Detect which cell encompasses the target text, then output its [X, Y] center coordinate. 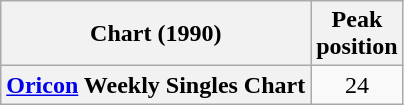
Chart (1990) [156, 34]
24 [357, 85]
Oricon Weekly Singles Chart [156, 85]
Peakposition [357, 34]
